Capture the cell that displays the provided text and extract its (X, Y) central coordinate. 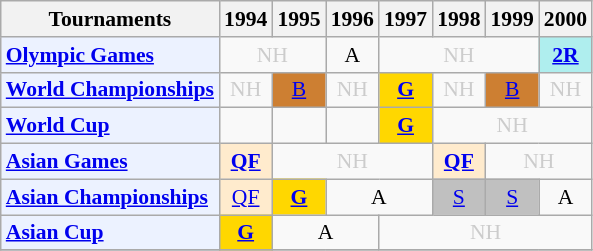
2R (566, 55)
Tournaments (110, 19)
World Championships (110, 90)
1995 (298, 19)
1998 (458, 19)
Asian Championships (110, 197)
Asian Games (110, 162)
1997 (406, 19)
1996 (352, 19)
World Cup (110, 126)
1994 (246, 19)
Asian Cup (110, 233)
2000 (566, 19)
Olympic Games (110, 55)
1999 (512, 19)
